Capture the cell that displays the provided text and extract its [X, Y] central coordinate. 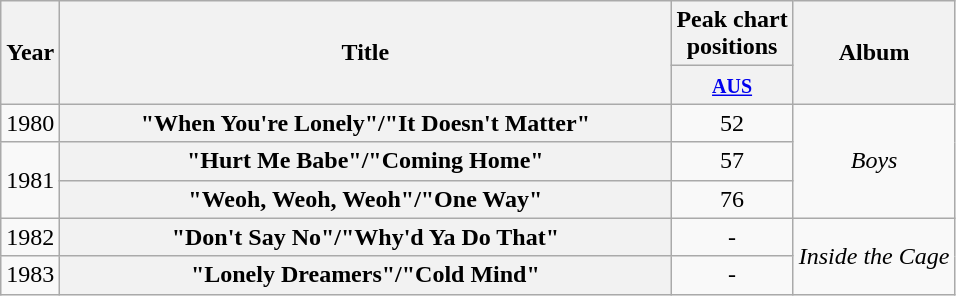
Album [874, 52]
1981 [30, 180]
1982 [30, 237]
Year [30, 52]
76 [732, 199]
"Weoh, Weoh, Weoh"/"One Way" [366, 199]
"Don't Say No"/"Why'd Ya Do That" [366, 237]
"Lonely Dreamers"/"Cold Mind" [366, 275]
1980 [30, 123]
57 [732, 161]
"Hurt Me Babe"/"Coming Home" [366, 161]
"When You're Lonely"/"It Doesn't Matter" [366, 123]
Inside the Cage [874, 256]
AUS [732, 85]
1983 [30, 275]
Boys [874, 161]
52 [732, 123]
Title [366, 52]
Peak chartpositions [732, 34]
